Detect which cell encompasses the target text, then output its [x, y] center coordinate. 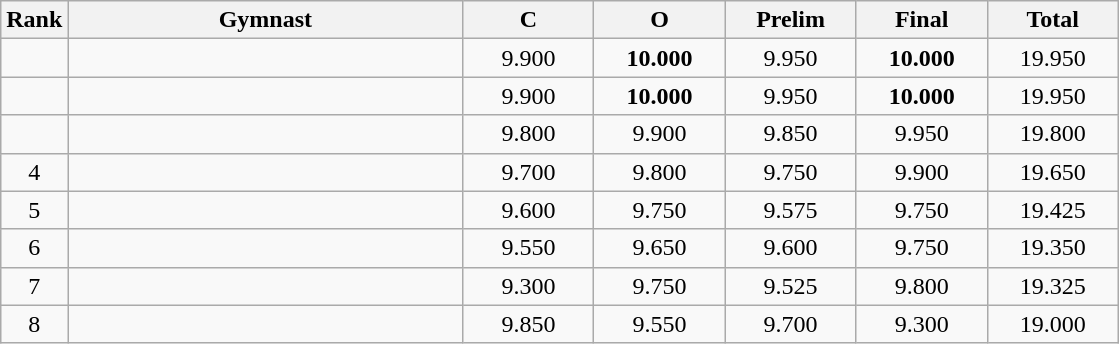
19.650 [1052, 172]
19.000 [1052, 324]
19.800 [1052, 134]
4 [34, 172]
19.325 [1052, 286]
8 [34, 324]
Prelim [790, 20]
6 [34, 248]
C [528, 20]
9.650 [660, 248]
O [660, 20]
Rank [34, 20]
19.425 [1052, 210]
19.350 [1052, 248]
9.575 [790, 210]
5 [34, 210]
Final [922, 20]
Total [1052, 20]
9.525 [790, 286]
Gymnast [266, 20]
7 [34, 286]
